Locate the cell with the specified text and output its [x, y] center coordinate. 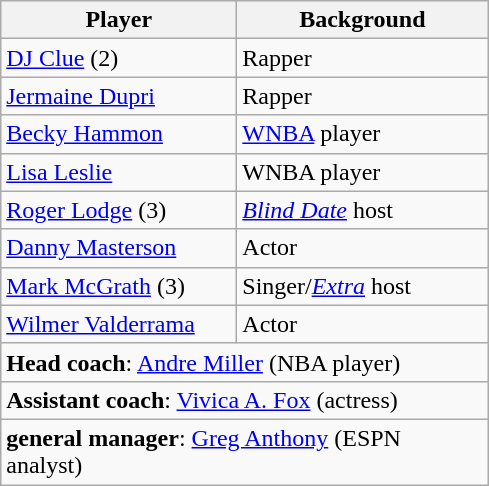
Roger Lodge (3) [119, 210]
Becky Hammon [119, 134]
Mark McGrath (3) [119, 286]
Jermaine Dupri [119, 96]
Background [362, 20]
DJ Clue (2) [119, 58]
Assistant coach: Vivica A. Fox (actress) [244, 400]
Head coach: Andre Miller (NBA player) [244, 362]
general manager: Greg Anthony (ESPN analyst) [244, 452]
Player [119, 20]
Lisa Leslie [119, 172]
Wilmer Valderrama [119, 324]
Danny Masterson [119, 248]
Blind Date host [362, 210]
Singer/Extra host [362, 286]
